Return (x, y) of the center of cell containing provided text 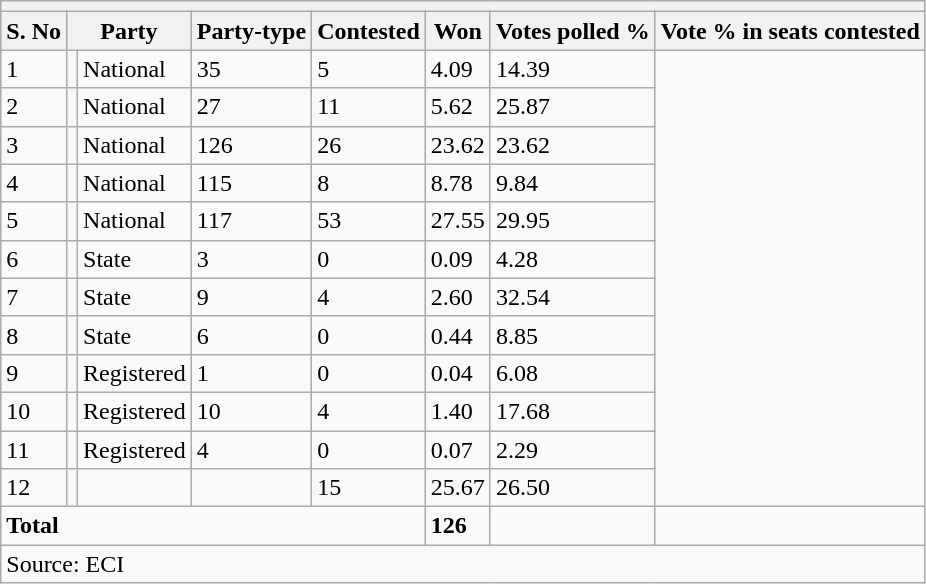
Party-type (251, 31)
0.07 (458, 449)
26 (369, 145)
25.67 (458, 488)
Vote % in seats contested (790, 31)
29.95 (572, 221)
2.60 (458, 297)
0.44 (458, 335)
4.28 (572, 259)
6.08 (572, 373)
53 (369, 221)
Source: ECI (464, 564)
27.55 (458, 221)
Won (458, 31)
4.09 (458, 69)
0.09 (458, 259)
12 (34, 488)
26.50 (572, 488)
115 (251, 183)
117 (251, 221)
15 (369, 488)
Total (214, 526)
35 (251, 69)
14.39 (572, 69)
Votes polled % (572, 31)
25.87 (572, 107)
0.04 (458, 373)
32.54 (572, 297)
8.78 (458, 183)
Contested (369, 31)
2.29 (572, 449)
Party (128, 31)
1.40 (458, 411)
27 (251, 107)
9.84 (572, 183)
17.68 (572, 411)
S. No (34, 31)
5.62 (458, 107)
7 (34, 297)
8.85 (572, 335)
2 (34, 107)
